Pinpoint the cell where the given text exists, returning its (x, y) midpoint coordinate. 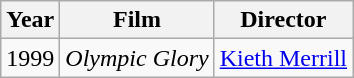
Film (137, 20)
Director (283, 20)
Kieth Merrill (283, 58)
Olympic Glory (137, 58)
1999 (30, 58)
Year (30, 20)
